Identify which cell holds the provided text, then report its [X, Y] central coordinate. 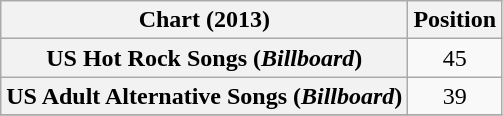
US Adult Alternative Songs (Billboard) [204, 96]
Chart (2013) [204, 20]
US Hot Rock Songs (Billboard) [204, 58]
45 [455, 58]
39 [455, 96]
Position [455, 20]
